Return the (X, Y) coordinate for the center point of the cell that contains the specified text.  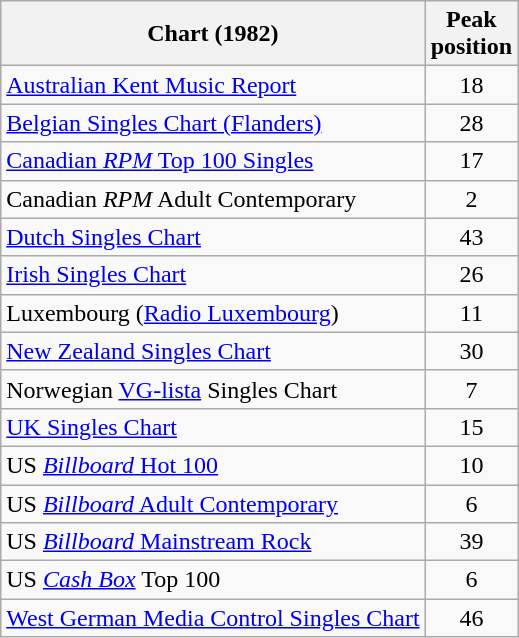
28 (471, 123)
Dutch Singles Chart (213, 237)
Chart (1982) (213, 34)
Norwegian VG-lista Singles Chart (213, 389)
26 (471, 275)
18 (471, 85)
7 (471, 389)
15 (471, 427)
30 (471, 351)
US Billboard Mainstream Rock (213, 542)
Peakposition (471, 34)
UK Singles Chart (213, 427)
US Cash Box Top 100 (213, 580)
10 (471, 465)
Canadian RPM Top 100 Singles (213, 161)
46 (471, 618)
West German Media Control Singles Chart (213, 618)
US Billboard Hot 100 (213, 465)
Australian Kent Music Report (213, 85)
Belgian Singles Chart (Flanders) (213, 123)
39 (471, 542)
2 (471, 199)
17 (471, 161)
Canadian RPM Adult Contemporary (213, 199)
New Zealand Singles Chart (213, 351)
Luxembourg (Radio Luxembourg) (213, 313)
11 (471, 313)
Irish Singles Chart (213, 275)
US Billboard Adult Contemporary (213, 503)
43 (471, 237)
